Determine the [X, Y] coordinate at the center of the cell enclosing the given text.  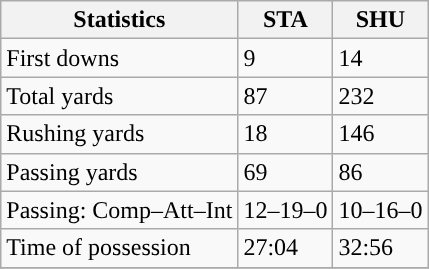
18 [286, 134]
Rushing yards [120, 134]
86 [380, 172]
27:04 [286, 248]
Passing: Comp–Att–Int [120, 210]
Statistics [120, 20]
Time of possession [120, 248]
87 [286, 96]
SHU [380, 20]
10–16–0 [380, 210]
9 [286, 58]
232 [380, 96]
146 [380, 134]
14 [380, 58]
12–19–0 [286, 210]
Passing yards [120, 172]
First downs [120, 58]
STA [286, 20]
32:56 [380, 248]
69 [286, 172]
Total yards [120, 96]
